Capture the cell that displays the provided text and extract its (x, y) central coordinate. 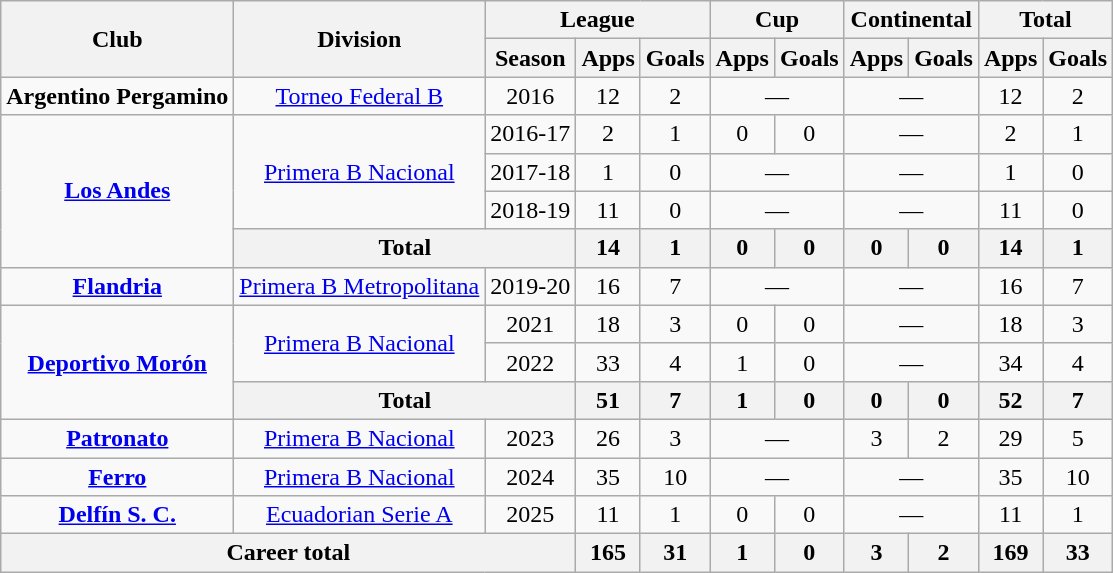
2022 (530, 362)
2016 (530, 96)
Ecuadorian Serie A (360, 515)
31 (675, 553)
34 (1010, 362)
2016-17 (530, 134)
Argentino Pergamino (118, 96)
Deportivo Morón (118, 362)
51 (608, 400)
52 (1010, 400)
Cup (777, 20)
League (598, 20)
Los Andes (118, 191)
2024 (530, 477)
26 (608, 438)
Continental (911, 20)
Torneo Federal B (360, 96)
Patronato (118, 438)
Flandria (118, 286)
Division (360, 39)
Primera B Metropolitana (360, 286)
Season (530, 58)
Ferro (118, 477)
Club (118, 39)
5 (1078, 438)
Delfín S. C. (118, 515)
2017-18 (530, 172)
169 (1010, 553)
2023 (530, 438)
2019-20 (530, 286)
2018-19 (530, 210)
Career total (288, 553)
29 (1010, 438)
165 (608, 553)
2021 (530, 324)
2025 (530, 515)
